Find where the given text appears and provide that cell's center as [x, y] coordinate. 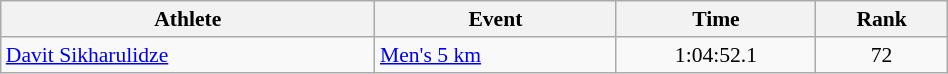
Time [716, 19]
Athlete [188, 19]
Rank [882, 19]
Men's 5 km [496, 55]
72 [882, 55]
1:04:52.1 [716, 55]
Davit Sikharulidze [188, 55]
Event [496, 19]
